From the cell containing the given text, extract its center point as [x, y] coordinate. 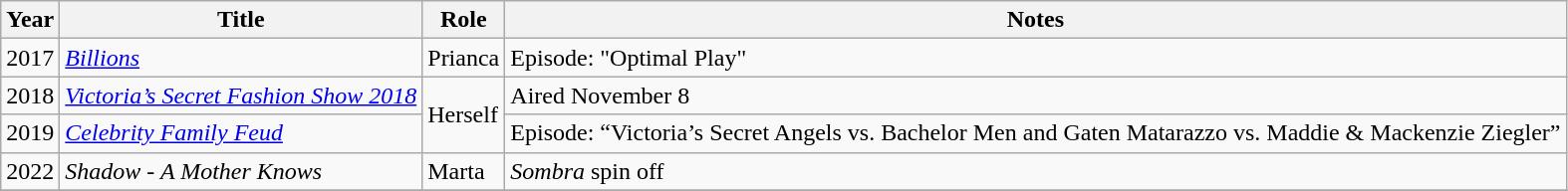
Celebrity Family Feud [241, 133]
Title [241, 20]
Marta [464, 171]
Prianca [464, 58]
Role [464, 20]
Episode: “Victoria’s Secret Angels vs. Bachelor Men and Gaten Matarazzo vs. Maddie & Mackenzie Ziegler” [1036, 133]
Episode: "Optimal Play" [1036, 58]
Herself [464, 114]
Notes [1036, 20]
Victoria’s Secret Fashion Show 2018 [241, 95]
Sombra spin off [1036, 171]
2019 [30, 133]
2022 [30, 171]
Shadow - A Mother Knows [241, 171]
Billions [241, 58]
Aired November 8 [1036, 95]
2018 [30, 95]
Year [30, 20]
2017 [30, 58]
